Scan for the cell matching the given text and deliver its [X, Y] coordinate at center. 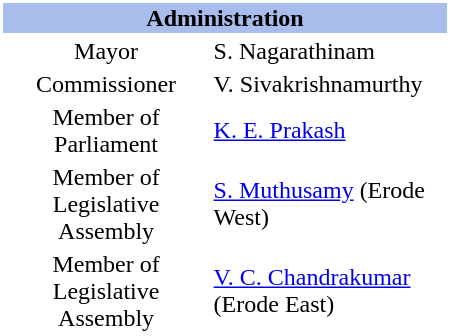
Member of Parliament [106, 130]
Mayor [106, 51]
K. E. Prakash [330, 130]
V. C. Chandrakumar (Erode East) [330, 291]
Commissioner [106, 84]
S. Nagarathinam [330, 51]
V. Sivakrishnamurthy [330, 84]
Administration [225, 18]
S. Muthusamy (Erode West) [330, 204]
